Return [X, Y] of the center of cell containing provided text 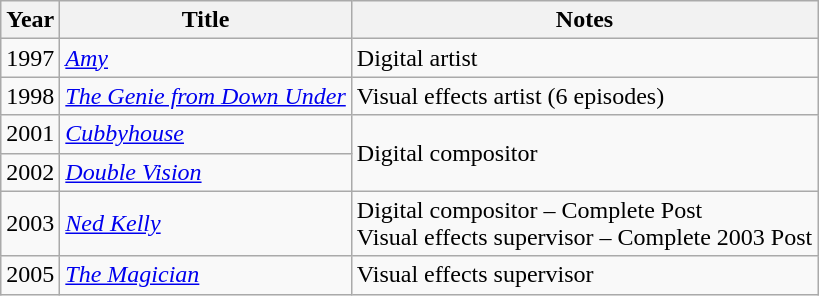
Digital artist [584, 58]
Digital compositor [584, 153]
1998 [30, 96]
Ned Kelly [206, 224]
2005 [30, 275]
Year [30, 20]
Double Vision [206, 172]
2002 [30, 172]
The Magician [206, 275]
Amy [206, 58]
Notes [584, 20]
Visual effects artist (6 episodes) [584, 96]
The Genie from Down Under [206, 96]
1997 [30, 58]
2003 [30, 224]
Cubbyhouse [206, 134]
Visual effects supervisor [584, 275]
2001 [30, 134]
Title [206, 20]
Digital compositor – Complete PostVisual effects supervisor – Complete 2003 Post [584, 224]
